Return (X, Y) of the center of cell containing provided text 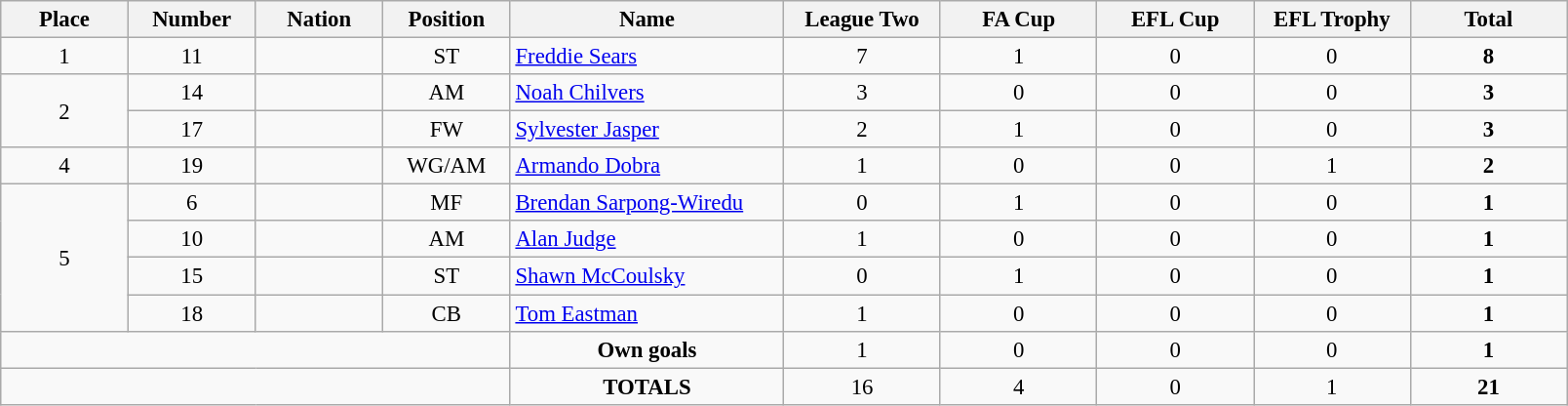
11 (191, 57)
Freddie Sears (647, 57)
Position (447, 20)
EFL Trophy (1332, 20)
FA Cup (1018, 20)
17 (191, 130)
5 (64, 258)
15 (191, 276)
Number (191, 20)
18 (191, 313)
Sylvester Jasper (647, 130)
TOTALS (647, 386)
League Two (862, 20)
Own goals (647, 349)
Alan Judge (647, 239)
7 (862, 57)
21 (1488, 386)
FW (447, 130)
Place (64, 20)
14 (191, 93)
10 (191, 239)
WG/AM (447, 166)
MF (447, 203)
CB (447, 313)
Total (1488, 20)
19 (191, 166)
16 (862, 386)
8 (1488, 57)
Name (647, 20)
Tom Eastman (647, 313)
6 (191, 203)
Brendan Sarpong-Wiredu (647, 203)
Nation (320, 20)
Armando Dobra (647, 166)
Noah Chilvers (647, 93)
EFL Cup (1176, 20)
Shawn McCoulsky (647, 276)
